Detect which cell encompasses the target text, then output its [x, y] center coordinate. 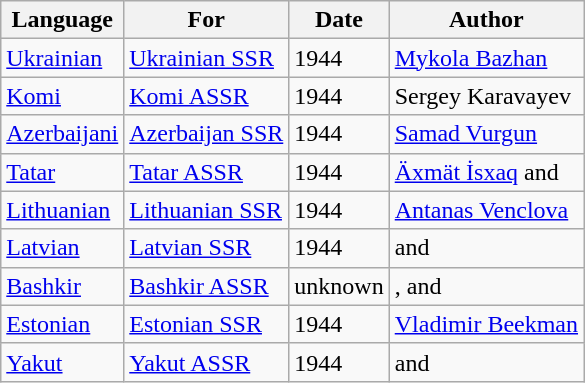
Bashkir ASSR [206, 286]
Äxmät İsxaq and [486, 172]
, and [486, 286]
Azerbaijani [62, 134]
Komi ASSR [206, 96]
Bashkir [62, 286]
Lithuanian SSR [206, 210]
Estonian [62, 324]
Tatar ASSR [206, 172]
Komi [62, 96]
Samad Vurgun [486, 134]
Date [339, 20]
Ukrainian [62, 58]
For [206, 20]
Latvian [62, 248]
unknown [339, 286]
Mykola Bazhan [486, 58]
Vladimir Beekman [486, 324]
Sergey Karavayev [486, 96]
Tatar [62, 172]
Azerbaijan SSR [206, 134]
Yakut [62, 362]
Estonian SSR [206, 324]
Yakut ASSR [206, 362]
Author [486, 20]
Ukrainian SSR [206, 58]
Antanas Venclova [486, 210]
Language [62, 20]
Latvian SSR [206, 248]
Lithuanian [62, 210]
